Return the [x, y] coordinate for the center point of the cell that contains the specified text.  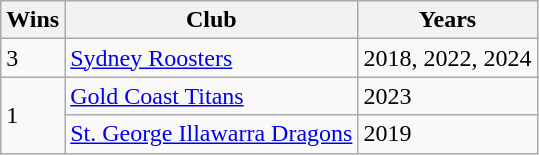
1 [33, 115]
Sydney Roosters [212, 58]
3 [33, 58]
2018, 2022, 2024 [448, 58]
Gold Coast Titans [212, 96]
Wins [33, 20]
2019 [448, 134]
Club [212, 20]
Years [448, 20]
St. George Illawarra Dragons [212, 134]
2023 [448, 96]
